Output the [x, y] coordinate of the center of the cell containing the given text.  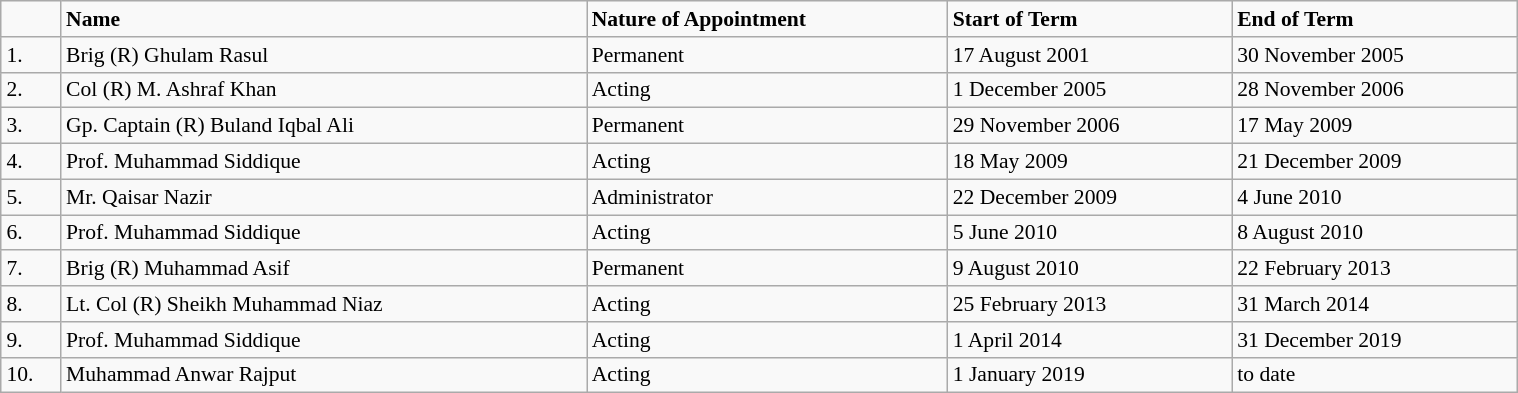
8 August 2010 [1374, 233]
7. [31, 269]
1. [31, 55]
8. [31, 304]
Brig (R) Muhammad Asif [324, 269]
10. [31, 375]
17 May 2009 [1374, 126]
to date [1374, 375]
Administrator [768, 197]
Nature of Appointment [768, 19]
31 March 2014 [1374, 304]
Lt. Col (R) Sheikh Muhammad Niaz [324, 304]
Muhammad Anwar Rajput [324, 375]
1 January 2019 [1090, 375]
29 November 2006 [1090, 126]
5. [31, 197]
1 April 2014 [1090, 340]
4. [31, 162]
28 November 2006 [1374, 90]
End of Term [1374, 19]
30 November 2005 [1374, 55]
Brig (R) Ghulam Rasul [324, 55]
17 August 2001 [1090, 55]
31 December 2019 [1374, 340]
9 August 2010 [1090, 269]
25 February 2013 [1090, 304]
22 February 2013 [1374, 269]
9. [31, 340]
6. [31, 233]
Mr. Qaisar Nazir [324, 197]
18 May 2009 [1090, 162]
1 December 2005 [1090, 90]
2. [31, 90]
5 June 2010 [1090, 233]
21 December 2009 [1374, 162]
3. [31, 126]
Gp. Captain (R) Buland Iqbal Ali [324, 126]
Name [324, 19]
22 December 2009 [1090, 197]
4 June 2010 [1374, 197]
Col (R) M. Ashraf Khan [324, 90]
Start of Term [1090, 19]
